For the text-containing cell, return its midpoint in (X, Y) coordinate format. 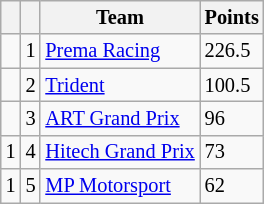
73 (232, 152)
226.5 (232, 51)
Prema Racing (120, 51)
Hitech Grand Prix (120, 152)
ART Grand Prix (120, 118)
100.5 (232, 85)
96 (232, 118)
4 (31, 152)
Trident (120, 85)
62 (232, 186)
3 (31, 118)
2 (31, 85)
5 (31, 186)
Points (232, 17)
Team (120, 17)
MP Motorsport (120, 186)
